Return [x, y] of the center of cell containing provided text 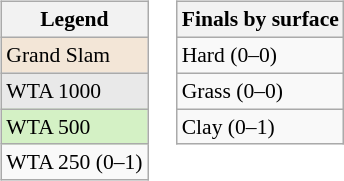
WTA 250 (0–1) [74, 162]
Hard (0–0) [260, 55]
Clay (0–1) [260, 127]
Grass (0–0) [260, 91]
Legend [74, 20]
WTA 500 [74, 127]
WTA 1000 [74, 91]
Grand Slam [74, 55]
Finals by surface [260, 20]
